Pinpoint the cell where the given text exists, returning its (X, Y) midpoint coordinate. 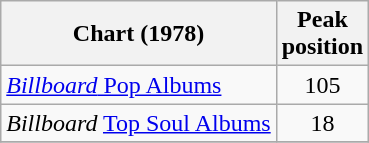
Chart (1978) (138, 34)
18 (322, 123)
Billboard Top Soul Albums (138, 123)
Peakposition (322, 34)
105 (322, 85)
Billboard Pop Albums (138, 85)
